Determine the [X, Y] coordinate at the center of the cell enclosing the given text.  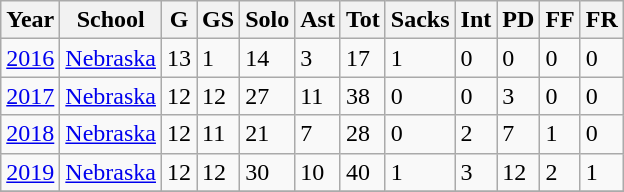
2019 [30, 172]
FF [560, 20]
27 [268, 96]
10 [318, 172]
Year [30, 20]
2017 [30, 96]
Int [476, 20]
13 [180, 58]
14 [268, 58]
Ast [318, 20]
PD [518, 20]
38 [362, 96]
30 [268, 172]
Solo [268, 20]
21 [268, 134]
Sacks [420, 20]
GS [218, 20]
17 [362, 58]
G [180, 20]
40 [362, 172]
2016 [30, 58]
School [111, 20]
Tot [362, 20]
2018 [30, 134]
28 [362, 134]
FR [602, 20]
